Pinpoint the cell where the given text exists, returning its (X, Y) midpoint coordinate. 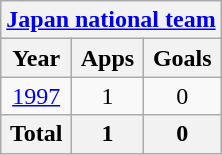
1997 (36, 96)
Total (36, 134)
Year (36, 58)
Goals (182, 58)
Japan national team (111, 20)
Apps (108, 58)
